Capture the cell that displays the provided text and extract its [X, Y] central coordinate. 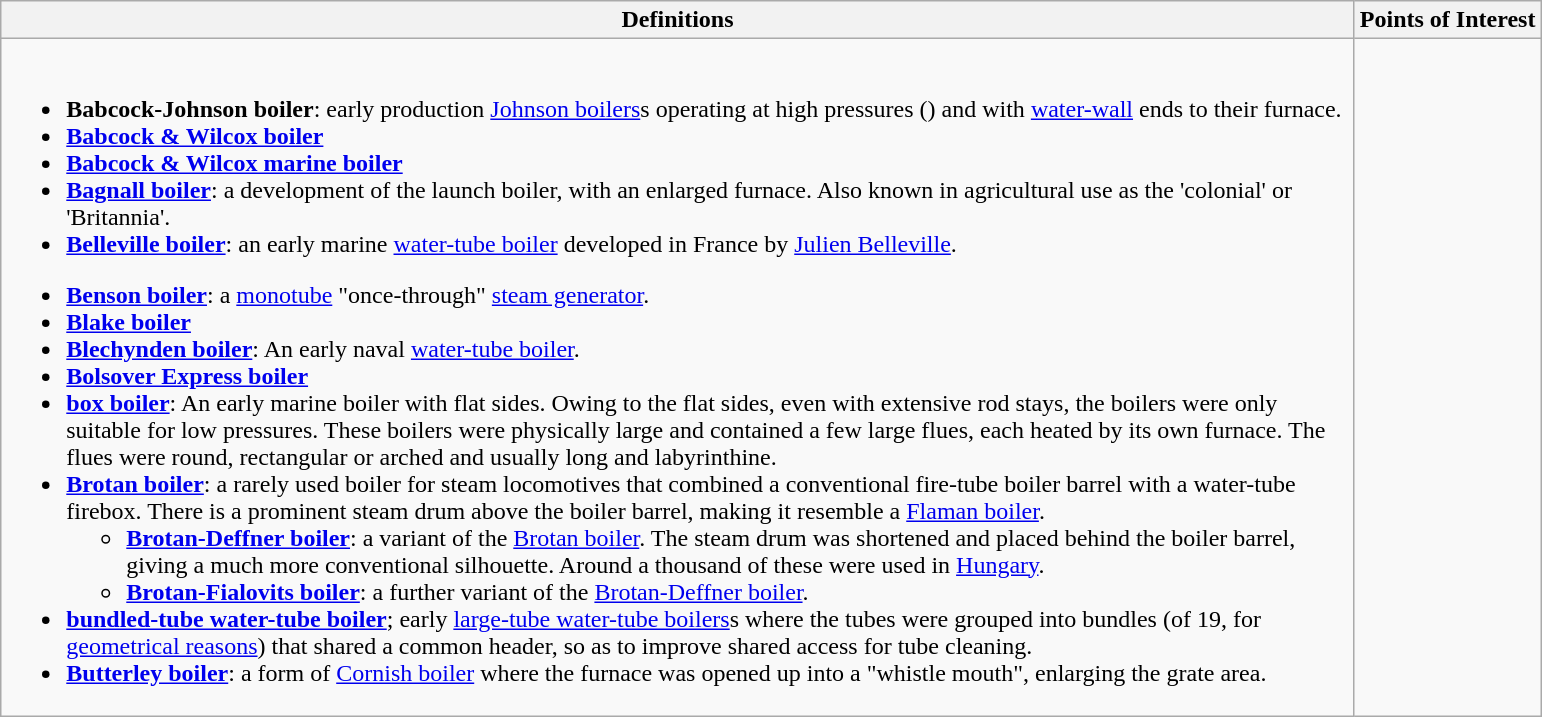
Definitions [678, 20]
Points of Interest [1448, 20]
